From the cell containing the given text, extract its center point as [x, y] coordinate. 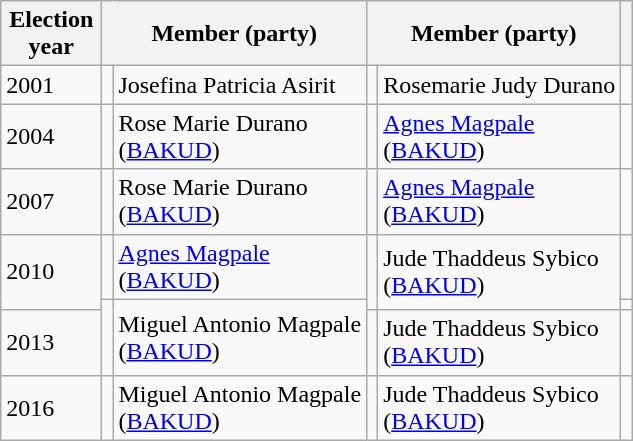
2001 [52, 85]
2013 [52, 342]
2010 [52, 272]
2016 [52, 408]
Josefina Patricia Asirit [240, 85]
Rosemarie Judy Durano [500, 85]
2004 [52, 136]
2007 [52, 202]
Electionyear [52, 34]
